Pinpoint the cell where the given text exists, returning its (x, y) midpoint coordinate. 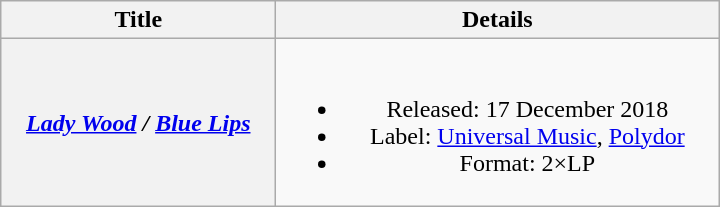
Lady Wood / Blue Lips (138, 122)
Released: 17 December 2018Label: Universal Music, PolydorFormat: 2×LP (498, 122)
Details (498, 20)
Title (138, 20)
